Locate the cell with the specified text and output its [X, Y] center coordinate. 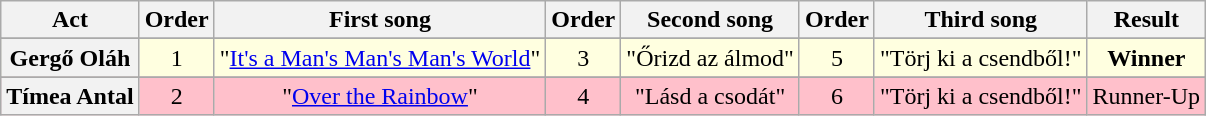
5 [836, 58]
Third song [980, 20]
"Over the Rainbow" [380, 96]
6 [836, 96]
1 [176, 58]
Winner [1146, 58]
Second song [710, 20]
"It's a Man's Man's Man's World" [380, 58]
Act [70, 20]
Gergő Oláh [70, 58]
2 [176, 96]
First song [380, 20]
Result [1146, 20]
3 [584, 58]
"Őrizd az álmod" [710, 58]
4 [584, 96]
"Lásd a csodát" [710, 96]
Runner-Up [1146, 96]
Tímea Antal [70, 96]
